Scan for the cell matching the given text and deliver its [X, Y] coordinate at center. 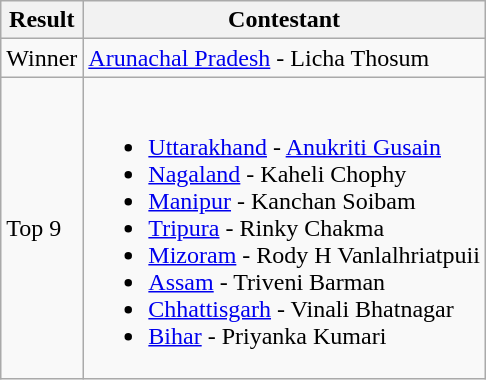
Result [42, 20]
Top 9 [42, 228]
Arunachal Pradesh - Licha Thosum [284, 58]
Winner [42, 58]
Contestant [284, 20]
